Provide the [x, y] coordinate of the cell's center where the given text is located.  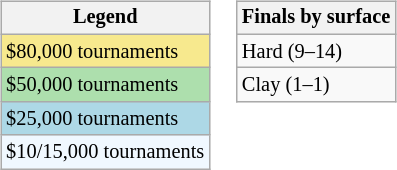
$80,000 tournaments [105, 51]
Clay (1–1) [316, 85]
$50,000 tournaments [105, 85]
Legend [105, 18]
Hard (9–14) [316, 51]
Finals by surface [316, 18]
$10/15,000 tournaments [105, 152]
$25,000 tournaments [105, 119]
